For the text-containing cell, return its midpoint in (x, y) coordinate format. 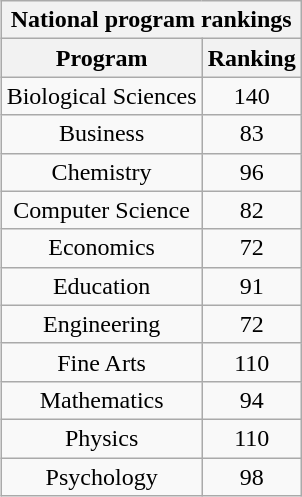
83 (252, 134)
140 (252, 96)
National program rankings (151, 20)
98 (252, 477)
91 (252, 286)
Psychology (102, 477)
Business (102, 134)
Computer Science (102, 210)
Program (102, 58)
Biological Sciences (102, 96)
Ranking (252, 58)
Mathematics (102, 400)
Economics (102, 248)
Chemistry (102, 172)
Fine Arts (102, 362)
82 (252, 210)
96 (252, 172)
Education (102, 286)
94 (252, 400)
Engineering (102, 324)
Physics (102, 438)
